Search for the cell housing the specified text and yield its (x, y) center coordinate. 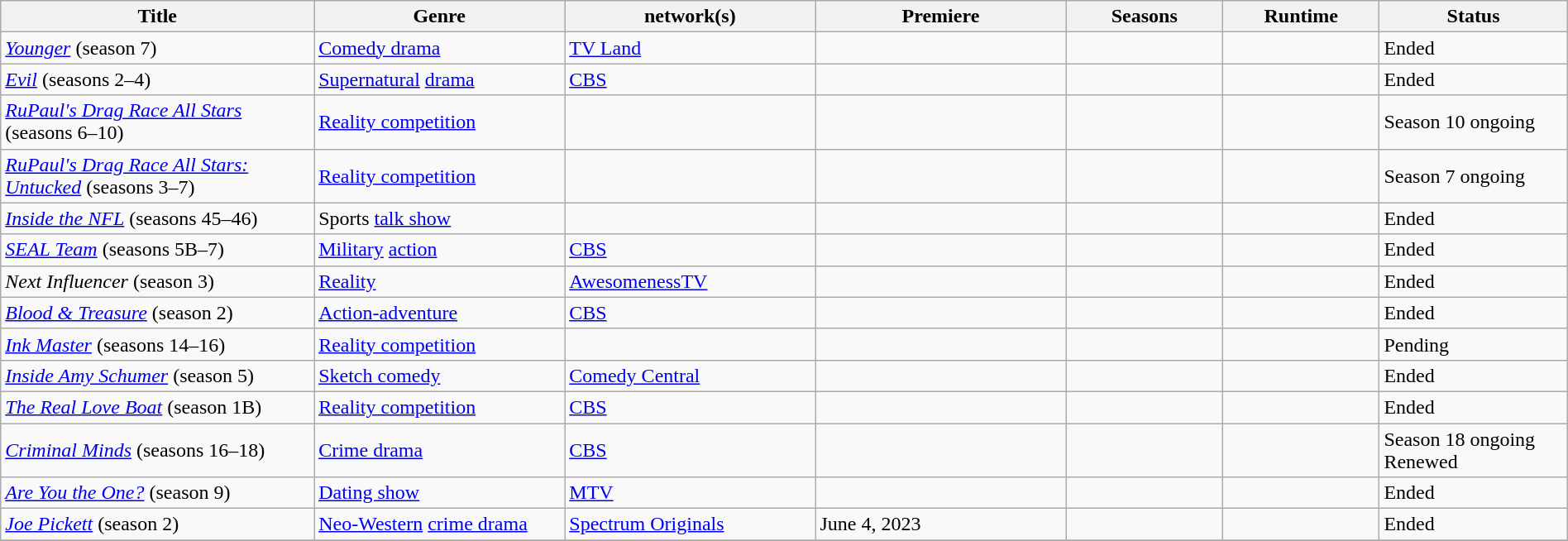
June 4, 2023 (941, 524)
Inside Amy Schumer (season 5) (157, 376)
Are You the One? (season 9) (157, 493)
Reality (440, 281)
Premiere (941, 17)
Next Influencer (season 3) (157, 281)
Action-adventure (440, 313)
Runtime (1300, 17)
Season 7 ongoing (1474, 175)
Comedy drama (440, 48)
Inside the NFL (seasons 45–46) (157, 218)
Younger (season 7) (157, 48)
Season 18 ongoingRenewed (1474, 450)
Dating show (440, 493)
Title (157, 17)
Supernatural drama (440, 79)
Evil (seasons 2–4) (157, 79)
Spectrum Originals (690, 524)
Criminal Minds (seasons 16–18) (157, 450)
MTV (690, 493)
RuPaul's Drag Race All Stars: Untucked (seasons 3–7) (157, 175)
Sketch comedy (440, 376)
Seasons (1145, 17)
Pending (1474, 344)
Blood & Treasure (season 2) (157, 313)
Neo-Western crime drama (440, 524)
network(s) (690, 17)
Ink Master (seasons 14–16) (157, 344)
SEAL Team (seasons 5B–7) (157, 250)
Status (1474, 17)
The Real Love Boat (season 1B) (157, 407)
Sports talk show (440, 218)
Joe Pickett (season 2) (157, 524)
Comedy Central (690, 376)
TV Land (690, 48)
Season 10 ongoing (1474, 122)
RuPaul's Drag Race All Stars (seasons 6–10) (157, 122)
Genre (440, 17)
Military action (440, 250)
Crime drama (440, 450)
AwesomenessTV (690, 281)
